Scan for the cell matching the given text and deliver its (X, Y) coordinate at center. 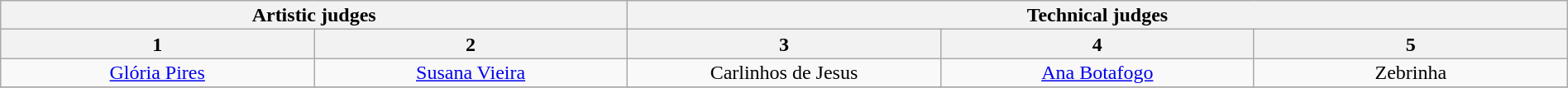
Carlinhos de Jesus (784, 72)
Zebrinha (1411, 72)
Technical judges (1098, 15)
Ana Botafogo (1097, 72)
4 (1097, 44)
Susana Vieira (471, 72)
3 (784, 44)
2 (471, 44)
5 (1411, 44)
Glória Pires (157, 72)
1 (157, 44)
Artistic judges (314, 15)
